Capture the cell that displays the provided text and extract its [x, y] central coordinate. 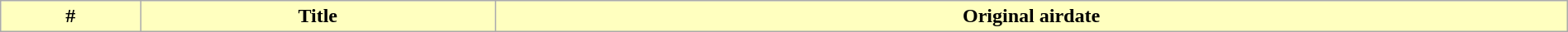
# [71, 16]
Title [318, 16]
Original airdate [1031, 16]
